Extract the (X, Y) coordinate from the center of the cell holding the provided text.  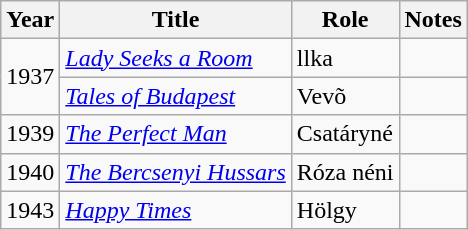
Hölgy (345, 210)
llka (345, 58)
Csatáryné (345, 134)
Vevõ (345, 96)
Role (345, 20)
1937 (30, 77)
Lady Seeks a Room (176, 58)
1939 (30, 134)
Title (176, 20)
Year (30, 20)
Tales of Budapest (176, 96)
Notes (433, 20)
1943 (30, 210)
Happy Times (176, 210)
The Perfect Man (176, 134)
Róza néni (345, 172)
The Bercsenyi Hussars (176, 172)
1940 (30, 172)
